Determine the [X, Y] coordinate at the center of the cell enclosing the given text.  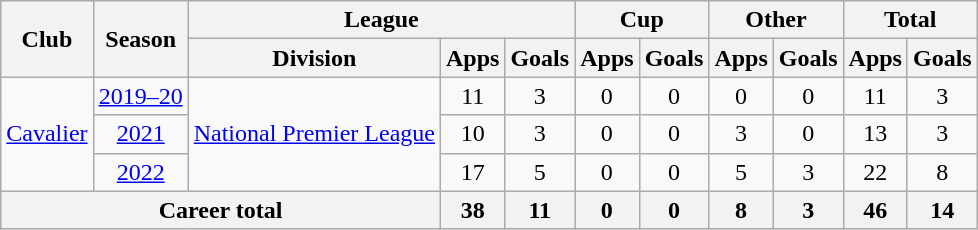
38 [472, 210]
46 [875, 210]
League [381, 20]
Division [314, 58]
Club [47, 39]
13 [875, 134]
Cup [642, 20]
Other [776, 20]
14 [942, 210]
2021 [140, 134]
17 [472, 172]
2022 [140, 172]
2019–20 [140, 96]
Cavalier [47, 134]
Total [910, 20]
Season [140, 39]
10 [472, 134]
Career total [221, 210]
22 [875, 172]
National Premier League [314, 134]
